Find where the given text appears and provide that cell's center as [X, Y] coordinate. 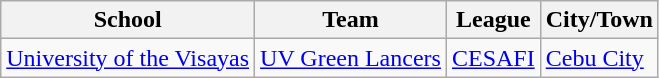
Cebu City [599, 58]
League [493, 20]
Team [351, 20]
School [128, 20]
UV Green Lancers [351, 58]
City/Town [599, 20]
University of the Visayas [128, 58]
CESAFI [493, 58]
